Scan for the cell matching the given text and deliver its (X, Y) coordinate at center. 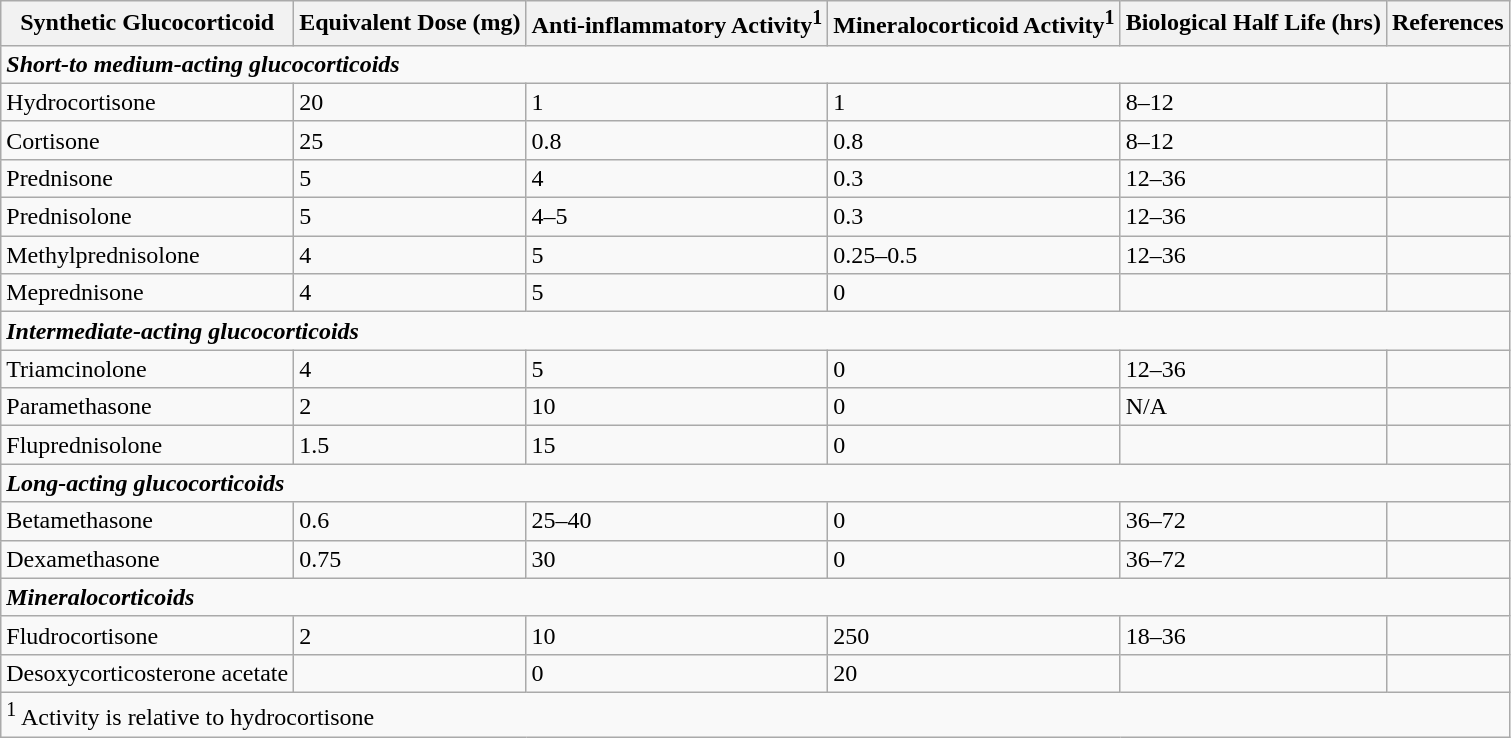
Fludrocortisone (148, 635)
Anti-inflammatory Activity1 (677, 24)
25 (410, 140)
Prednisone (148, 178)
Intermediate-acting glucocorticoids (755, 331)
30 (677, 559)
1.5 (410, 445)
Fluprednisolone (148, 445)
Cortisone (148, 140)
250 (974, 635)
Methylprednisolone (148, 255)
Hydrocortisone (148, 102)
0.25–0.5 (974, 255)
1 Activity is relative to hydrocortisone (755, 714)
Long-acting glucocorticoids (755, 483)
4–5 (677, 217)
Biological Half Life (hrs) (1253, 24)
Dexamethasone (148, 559)
Prednisolone (148, 217)
Mineralocorticoids (755, 597)
Paramethasone (148, 407)
Short-to medium-acting glucocorticoids (755, 64)
References (1448, 24)
0.75 (410, 559)
18–36 (1253, 635)
0.6 (410, 521)
25–40 (677, 521)
Meprednisone (148, 293)
Mineralocorticoid Activity1 (974, 24)
Betamethasone (148, 521)
Triamcinolone (148, 369)
15 (677, 445)
Synthetic Glucocorticoid (148, 24)
Equivalent Dose (mg) (410, 24)
Desoxycorticosterone acetate (148, 673)
N/A (1253, 407)
